Provide the [x, y] coordinate of the cell's center where the given text is located.  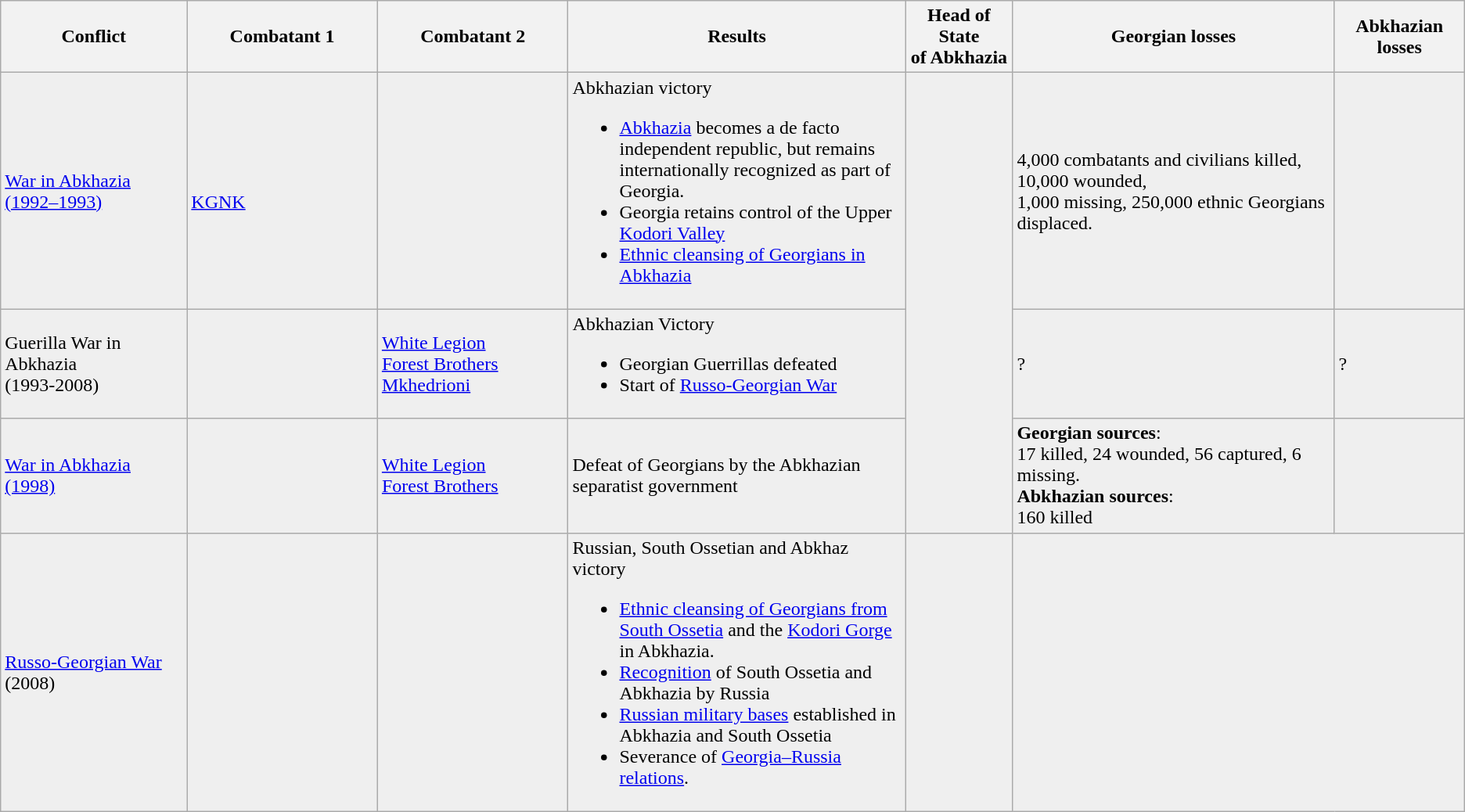
Guerilla War in Abkhazia(1993-2008) [94, 364]
Defeat of Georgians by the Abkhazian separatist government [737, 476]
Combatant 2 [473, 37]
White Legion Forest BrothersMkhedrioni [473, 364]
Abkhazian losses [1399, 37]
Head of Stateof Abkhazia [959, 37]
Combatant 1 [283, 37]
Russo-Georgian War (2008) [94, 672]
War in Abkhazia (1998) [94, 476]
White Legion Forest Brothers [473, 476]
Results [737, 37]
4,000 combatants and civilians killed, 10,000 wounded,1,000 missing, 250,000 ethnic Georgians displaced. [1174, 191]
Georgian losses [1174, 37]
KGNK [283, 191]
Conflict [94, 37]
Abkhazian VictoryGeorgian Guerrillas defeatedStart of Russo-Georgian War [737, 364]
War in Abkhazia (1992–1993) [94, 191]
Georgian sources:17 killed, 24 wounded, 56 captured, 6 missing.Abkhazian sources:160 killed [1174, 476]
